Return the [X, Y] coordinate for the center point of the cell that contains the specified text.  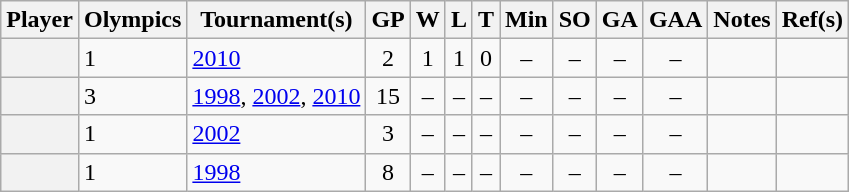
2010 [276, 58]
SO [574, 20]
Player [40, 20]
2 [388, 58]
W [428, 20]
Tournament(s) [276, 20]
2002 [276, 134]
1998 [276, 172]
1998, 2002, 2010 [276, 96]
8 [388, 172]
Olympics [132, 20]
Notes [742, 20]
Ref(s) [812, 20]
GP [388, 20]
15 [388, 96]
0 [486, 58]
T [486, 20]
Min [527, 20]
GA [620, 20]
GAA [675, 20]
L [458, 20]
